For the text-containing cell, return its midpoint in [X, Y] coordinate format. 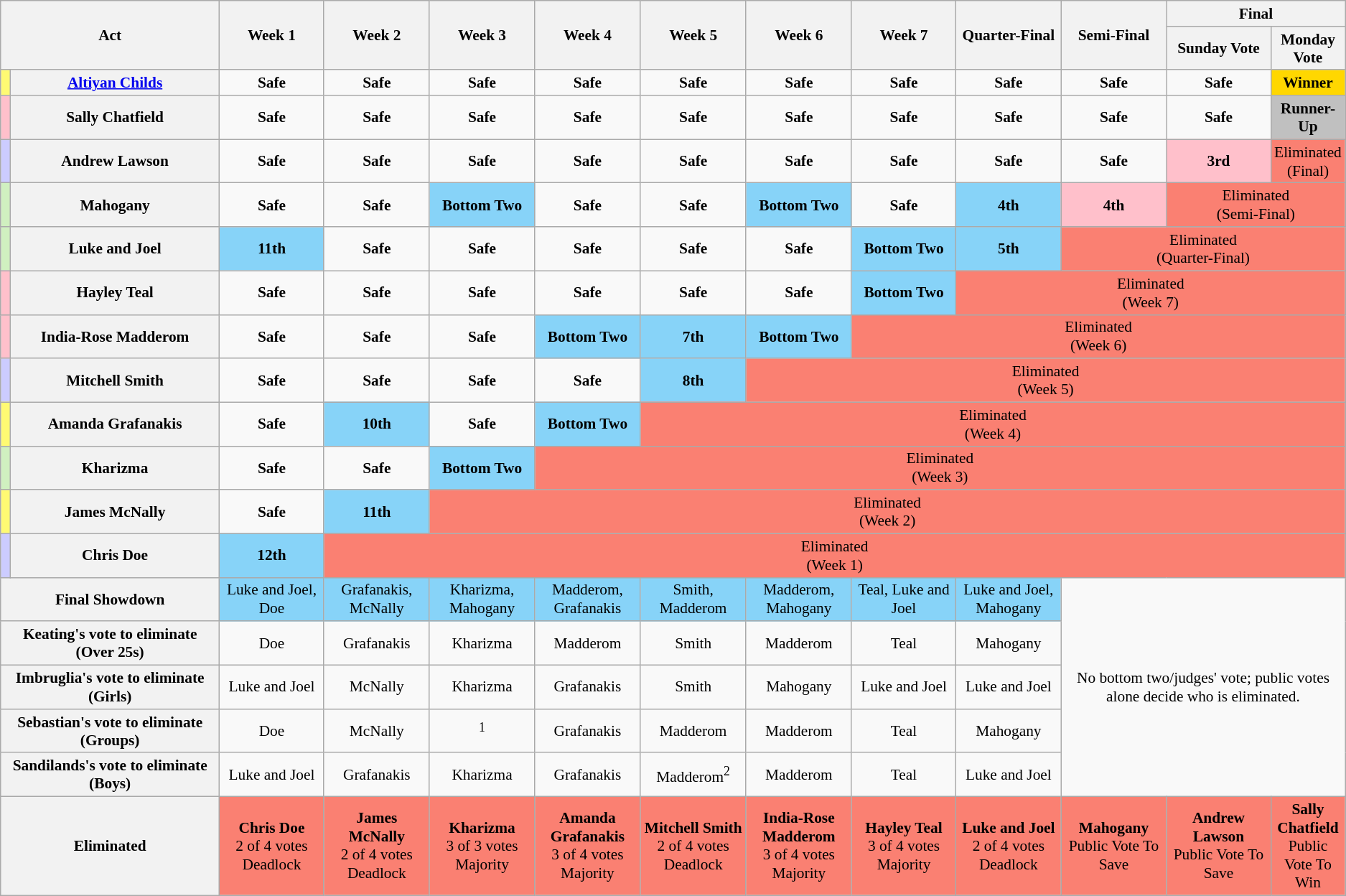
Eliminated(Week 4) [993, 424]
Grafanakis, McNally [376, 599]
Chris Doe2 of 4 votesDeadlock [272, 846]
Kharizma, Mahogany [482, 599]
Andrew Lawson [115, 161]
Teal, Luke and Joel [903, 599]
Altiyan Childs [115, 83]
Luke and Joel, Doe [272, 599]
5th [1009, 248]
India-Rose Madderom3 of 4 votesMajority [798, 846]
1 [482, 731]
Eliminated(Week 6) [1098, 336]
Week 1 [272, 36]
India-Rose Madderom [115, 336]
Eliminated(Week 3) [940, 468]
Amanda Grafanakis [115, 424]
12th [272, 556]
Mitchell Smith2 of 4 votesDeadlock [693, 846]
Sunday Vote [1219, 49]
Eliminated(Week 7) [1151, 293]
Luke and Joel, Mahogany [1009, 599]
Week 6 [798, 36]
7th [693, 336]
Winner [1308, 83]
Smith, Madderom [693, 599]
Semi-Final [1114, 36]
Sebastian's vote to eliminate (Groups) [111, 731]
Sally ChatfieldPublic Vote To Win [1308, 846]
Hayley Teal [115, 293]
Imbruglia's vote to eliminate (Girls) [111, 686]
Week 5 [693, 36]
Hayley Teal3 of 4 votesMajority [903, 846]
Sally Chatfield [115, 118]
Mitchell Smith [115, 381]
Andrew LawsonPublic Vote To Save [1219, 846]
Quarter-Final [1009, 36]
Keating's vote to eliminate (Over 25s) [111, 643]
Eliminated [111, 846]
Eliminated(Week 5) [1045, 381]
Runner-Up [1308, 118]
Madderom, Grafanakis [587, 599]
8th [693, 381]
Final Showdown [111, 599]
3rd [1219, 161]
Luke and Joel2 of 4 votesDeadlock [1009, 846]
Eliminated(Final) [1308, 161]
Madderom2 [693, 775]
Final [1256, 14]
Sandilands's vote to eliminate (Boys) [111, 775]
No bottom two/judges' vote; public votes alone decide who is eliminated. [1203, 686]
10th [376, 424]
Act [111, 36]
Kharizma3 of 3 votesMajority [482, 846]
Week 3 [482, 36]
Eliminated(Semi-Final) [1256, 205]
Week 4 [587, 36]
Week 2 [376, 36]
Eliminated(Week 2) [887, 511]
Madderom, Mahogany [798, 599]
Eliminated(Week 1) [834, 556]
Monday Vote [1308, 49]
Amanda Grafanakis3 of 4 votesMajority [587, 846]
James McNally [115, 511]
Week 7 [903, 36]
James McNally2 of 4 votesDeadlock [376, 846]
MahoganyPublic Vote To Save [1114, 846]
Eliminated(Quarter-Final) [1203, 248]
Chris Doe [115, 556]
